Locate the cell with the specified text and output its [x, y] center coordinate. 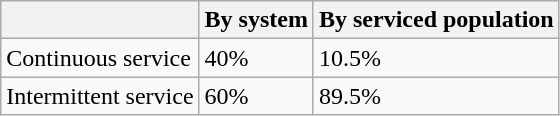
60% [256, 96]
Intermittent service [100, 96]
10.5% [436, 58]
Continuous service [100, 58]
By system [256, 20]
40% [256, 58]
By serviced population [436, 20]
89.5% [436, 96]
